Pinpoint the cell where the given text exists, returning its [X, Y] midpoint coordinate. 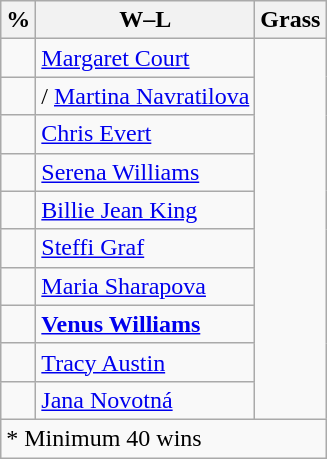
Chris Evert [146, 134]
Venus Williams [146, 324]
Serena Williams [146, 172]
* Minimum 40 wins [164, 438]
Tracy Austin [146, 362]
% [18, 20]
/ Martina Navratilova [146, 96]
Maria Sharapova [146, 286]
W–L [146, 20]
Margaret Court [146, 58]
Jana Novotná [146, 400]
Steffi Graf [146, 248]
Grass [290, 20]
Billie Jean King [146, 210]
